Determine the (x, y) coordinate at the center of the cell enclosing the given text.  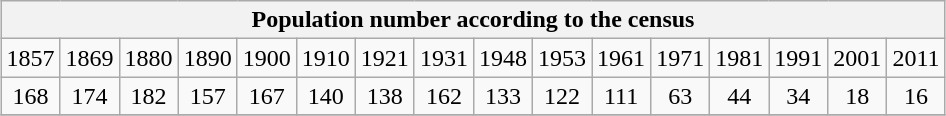
16 (916, 96)
34 (798, 96)
1921 (384, 58)
44 (740, 96)
1981 (740, 58)
1961 (622, 58)
1953 (562, 58)
63 (680, 96)
2001 (858, 58)
168 (30, 96)
140 (326, 96)
2011 (916, 58)
1890 (208, 58)
Population number according to the census (473, 20)
182 (148, 96)
111 (622, 96)
122 (562, 96)
1991 (798, 58)
1869 (90, 58)
1971 (680, 58)
1857 (30, 58)
18 (858, 96)
162 (444, 96)
1910 (326, 58)
1948 (502, 58)
133 (502, 96)
157 (208, 96)
1880 (148, 58)
1931 (444, 58)
138 (384, 96)
174 (90, 96)
167 (266, 96)
1900 (266, 58)
